Search for the cell housing the specified text and yield its (X, Y) center coordinate. 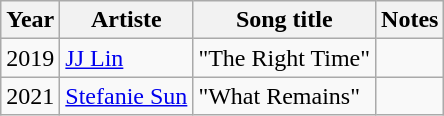
2021 (30, 96)
Artiste (126, 20)
Year (30, 20)
JJ Lin (126, 58)
"What Remains" (284, 96)
Song title (284, 20)
2019 (30, 58)
"The Right Time" (284, 58)
Stefanie Sun (126, 96)
Notes (410, 20)
